Identify which cell holds the provided text, then report its [X, Y] central coordinate. 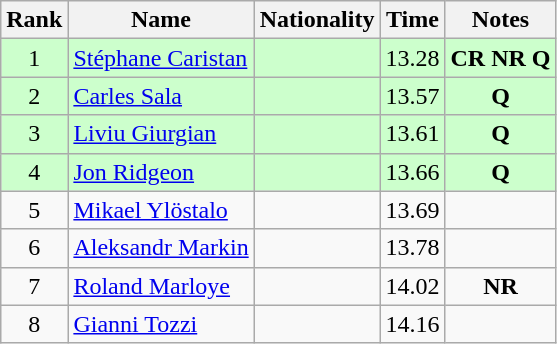
Carles Sala [161, 96]
13.69 [412, 210]
Name [161, 20]
Rank [34, 20]
14.16 [412, 324]
13.78 [412, 248]
Notes [500, 20]
8 [34, 324]
4 [34, 172]
Time [412, 20]
Nationality [317, 20]
Jon Ridgeon [161, 172]
13.66 [412, 172]
Aleksandr Markin [161, 248]
3 [34, 134]
2 [34, 96]
Gianni Tozzi [161, 324]
13.61 [412, 134]
NR [500, 286]
CR NR Q [500, 58]
1 [34, 58]
Liviu Giurgian [161, 134]
Stéphane Caristan [161, 58]
13.28 [412, 58]
7 [34, 286]
Mikael Ylöstalo [161, 210]
5 [34, 210]
14.02 [412, 286]
Roland Marloye [161, 286]
6 [34, 248]
13.57 [412, 96]
